Pinpoint the cell where the given text exists, returning its [X, Y] midpoint coordinate. 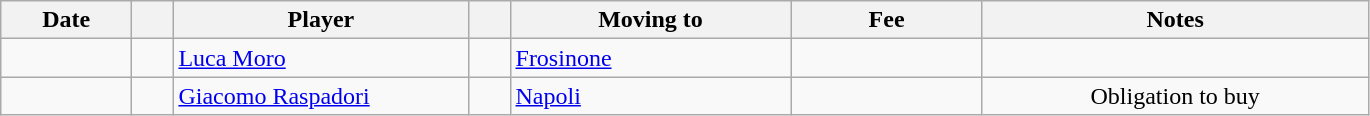
Date [66, 20]
Luca Moro [321, 58]
Moving to [650, 20]
Notes [1175, 20]
Giacomo Raspadori [321, 96]
Napoli [650, 96]
Player [321, 20]
Obligation to buy [1175, 96]
Fee [886, 20]
Frosinone [650, 58]
